Locate the cell with the specified text and output its (X, Y) center coordinate. 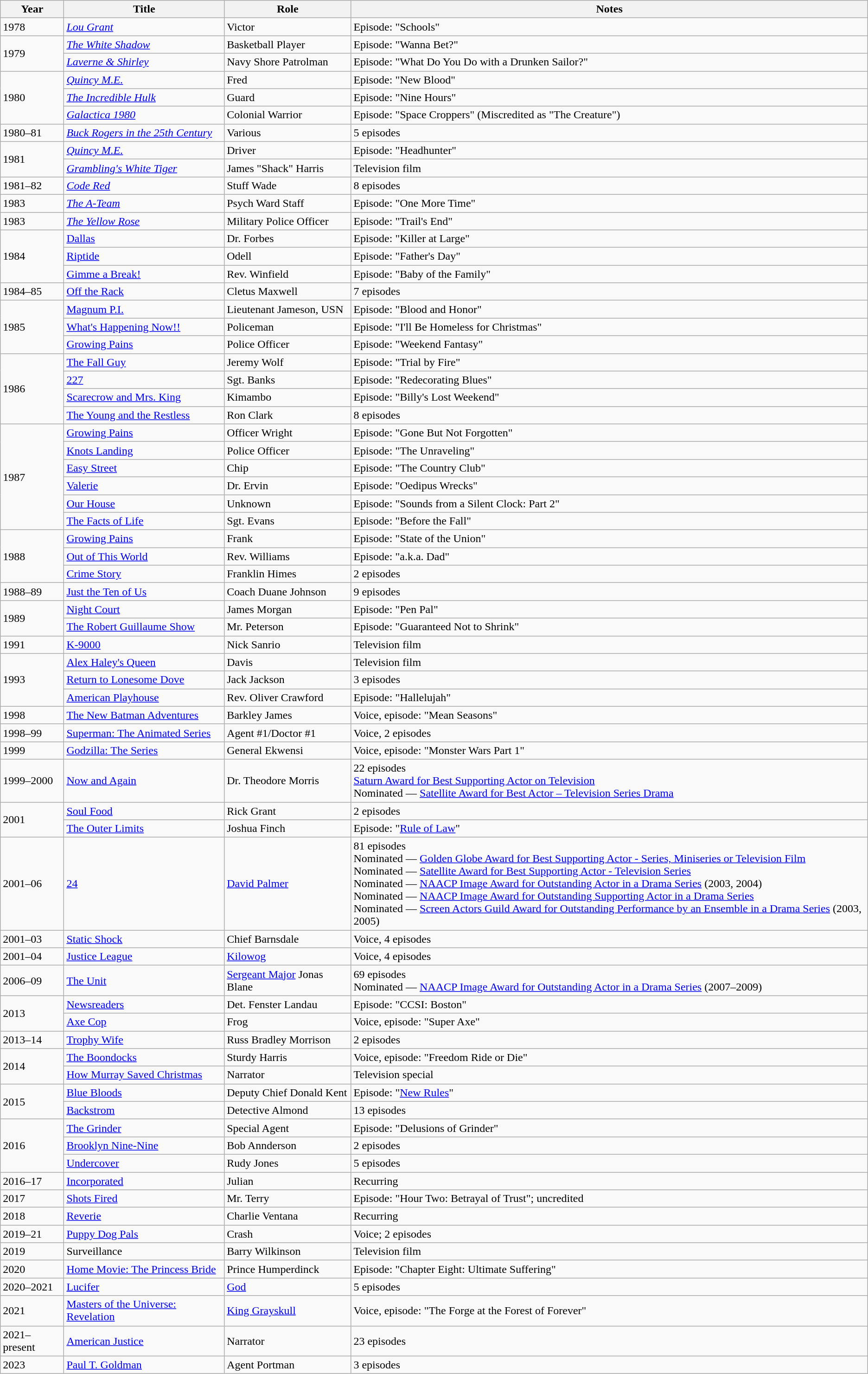
Sgt. Banks (287, 380)
Crash (287, 1234)
Episode: "Killer at Large" (609, 239)
Chief Barnsdale (287, 939)
Episode: "New Rules" (609, 1093)
1985 (32, 327)
Voice, 2 episodes (609, 733)
Axe Cop (144, 1022)
Surveillance (144, 1252)
2001–04 (32, 957)
2001–03 (32, 939)
Shots Fired (144, 1199)
American Playhouse (144, 697)
Notes (609, 9)
Barkley James (287, 715)
1980–81 (32, 133)
Episode: "Trail's End" (609, 221)
Justice League (144, 957)
Return to Lonesome Dove (144, 680)
24 (144, 884)
Episode: "Schools" (609, 27)
Just the Ten of Us (144, 592)
Incorporated (144, 1181)
1978 (32, 27)
Riptide (144, 256)
Barry Wilkinson (287, 1252)
Episode: "Guaranteed Not to Shrink" (609, 627)
Episode: "Gone But Not Forgotten" (609, 433)
What's Happening Now!! (144, 327)
The Facts of Life (144, 521)
Episode: "Pen Pal" (609, 609)
Stuff Wade (287, 185)
Episode: "Wanna Bet?" (609, 45)
The Boondocks (144, 1057)
Det. Fenster Landau (287, 1004)
1989 (32, 618)
Sturdy Harris (287, 1057)
The Incredible Hulk (144, 97)
Davis (287, 662)
Episode: "Hallelujah" (609, 697)
Episode: "New Blood" (609, 80)
Prince Humperdinck (287, 1269)
Undercover (144, 1163)
1980 (32, 97)
Policeman (287, 327)
Dr. Ervin (287, 486)
Soul Food (144, 811)
Franklin Himes (287, 574)
1999–2000 (32, 780)
Voice, episode: "Mean Seasons" (609, 715)
Dallas (144, 239)
Episode: "The Unraveling" (609, 450)
Night Court (144, 609)
Knots Landing (144, 450)
Rev. Winfield (287, 274)
Odell (287, 256)
Episode: "Oedipus Wrecks" (609, 486)
Gimme a Break! (144, 274)
Colonial Warrior (287, 115)
Static Shock (144, 939)
1987 (32, 477)
Title (144, 9)
2020–2021 (32, 1287)
7 episodes (609, 292)
1981 (32, 159)
Now and Again (144, 780)
2019 (32, 1252)
2018 (32, 1216)
Navy Shore Patrolman (287, 62)
Frank (287, 539)
Easy Street (144, 468)
Paul T. Goldman (144, 1365)
Out of This World (144, 556)
Episode: "Redecorating Blues" (609, 380)
Julian (287, 1181)
Voice, episode: "The Forge at the Forest of Forever" (609, 1310)
Fred (287, 80)
Masters of the Universe: Revelation (144, 1310)
Buck Rogers in the 25th Century (144, 133)
Driver (287, 150)
Victor (287, 27)
Episode: "Blood and Honor" (609, 309)
2014 (32, 1066)
2006–09 (32, 980)
The A-Team (144, 203)
Laverne & Shirley (144, 62)
227 (144, 380)
Various (287, 133)
Lucifer (144, 1287)
Sergeant Major Jonas Blane (287, 980)
How Murray Saved Christmas (144, 1075)
2001–06 (32, 884)
Backstrom (144, 1110)
2001 (32, 820)
1991 (32, 645)
Galactica 1980 (144, 115)
Episode: "Sounds from a Silent Clock: Part 2" (609, 503)
2013 (32, 1013)
Episode: "Delusions of Grinder" (609, 1128)
James Morgan (287, 609)
Rudy Jones (287, 1163)
Voice, episode: "Freedom Ride or Die" (609, 1057)
1999 (32, 750)
Episode: "Baby of the Family" (609, 274)
Blue Bloods (144, 1093)
Voice, episode: "Monster Wars Part 1" (609, 750)
Rev. Williams (287, 556)
1984–85 (32, 292)
Basketball Player (287, 45)
Russ Bradley Morrison (287, 1040)
Episode: "What Do You Do with a Drunken Sailor?" (609, 62)
The White Shadow (144, 45)
Rick Grant (287, 811)
American Justice (144, 1341)
Military Police Officer (287, 221)
Lieutenant Jameson, USN (287, 309)
2021 (32, 1310)
Episode: "I'll Be Homeless for Christmas" (609, 327)
2016 (32, 1145)
God (287, 1287)
Cletus Maxwell (287, 292)
David Palmer (287, 884)
Agent #1/Doctor #1 (287, 733)
Jack Jackson (287, 680)
Off the Rack (144, 292)
Mr. Peterson (287, 627)
13 episodes (609, 1110)
King Grayskull (287, 1310)
Episode: "Father's Day" (609, 256)
Episode: "Billy's Lost Weekend" (609, 397)
Episode: "Rule of Law" (609, 829)
Episode: "Trial by Fire" (609, 362)
2023 (32, 1365)
General Ekwensi (287, 750)
2017 (32, 1199)
Magnum P.I. (144, 309)
1981–82 (32, 185)
Special Agent (287, 1128)
23 episodes (609, 1341)
Episode: "Before the Fall" (609, 521)
Superman: The Animated Series (144, 733)
Episode: "The Country Club" (609, 468)
1998–99 (32, 733)
2020 (32, 1269)
9 episodes (609, 592)
1998 (32, 715)
1988 (32, 556)
Crime Story (144, 574)
22 episodesSaturn Award for Best Supporting Actor on TelevisionNominated — Satellite Award for Best Actor – Television Series Drama (609, 780)
Deputy Chief Donald Kent (287, 1093)
Psych Ward Staff (287, 203)
Episode: "State of the Union" (609, 539)
Jeremy Wolf (287, 362)
Episode: "a.k.a. Dad" (609, 556)
The Young and the Restless (144, 415)
Godzilla: The Series (144, 750)
James "Shack" Harris (287, 168)
Grambling's White Tiger (144, 168)
Episode: "Space Croppers" (Miscredited as "The Creature") (609, 115)
The Grinder (144, 1128)
The Robert Guillaume Show (144, 627)
Kimambo (287, 397)
Unknown (287, 503)
The Yellow Rose (144, 221)
Brooklyn Nine-Nine (144, 1145)
Mr. Terry (287, 1199)
Year (32, 9)
1986 (32, 389)
1984 (32, 256)
Charlie Ventana (287, 1216)
Episode: "Chapter Eight: Ultimate Suffering" (609, 1269)
Rev. Oliver Crawford (287, 697)
Dr. Forbes (287, 239)
Episode: "Weekend Fantasy" (609, 345)
Reverie (144, 1216)
2019–21 (32, 1234)
The New Batman Adventures (144, 715)
69 episodesNominated — NAACP Image Award for Outstanding Actor in a Drama Series (2007–2009) (609, 980)
Lou Grant (144, 27)
K-9000 (144, 645)
Newsreaders (144, 1004)
Detective Almond (287, 1110)
Officer Wright (287, 433)
Episode: "Nine Hours" (609, 97)
Television special (609, 1075)
Guard (287, 97)
Episode: "One More Time" (609, 203)
The Outer Limits (144, 829)
Nick Sanrio (287, 645)
Voice; 2 episodes (609, 1234)
1988–89 (32, 592)
Bob Annderson (287, 1145)
Role (287, 9)
Voice, episode: "Super Axe" (609, 1022)
The Fall Guy (144, 362)
1979 (32, 53)
2013–14 (32, 1040)
Trophy Wife (144, 1040)
2016–17 (32, 1181)
Episode: "Headhunter" (609, 150)
Episode: "Hour Two: Betrayal of Trust"; uncredited (609, 1199)
Sgt. Evans (287, 521)
Valerie (144, 486)
2015 (32, 1101)
Coach Duane Johnson (287, 592)
Alex Haley's Queen (144, 662)
Home Movie: The Princess Bride (144, 1269)
1993 (32, 680)
Chip (287, 468)
The Unit (144, 980)
2021–present (32, 1341)
Ron Clark (287, 415)
Dr. Theodore Morris (287, 780)
Kilowog (287, 957)
Agent Portman (287, 1365)
Code Red (144, 185)
Episode: "CCSI: Boston" (609, 1004)
Scarecrow and Mrs. King (144, 397)
Frog (287, 1022)
Puppy Dog Pals (144, 1234)
Joshua Finch (287, 829)
Our House (144, 503)
